Detect which cell encompasses the target text, then output its [x, y] center coordinate. 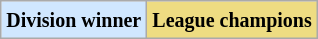
League champions [232, 20]
Division winner [74, 20]
